Identify which cell holds the provided text, then report its [X, Y] central coordinate. 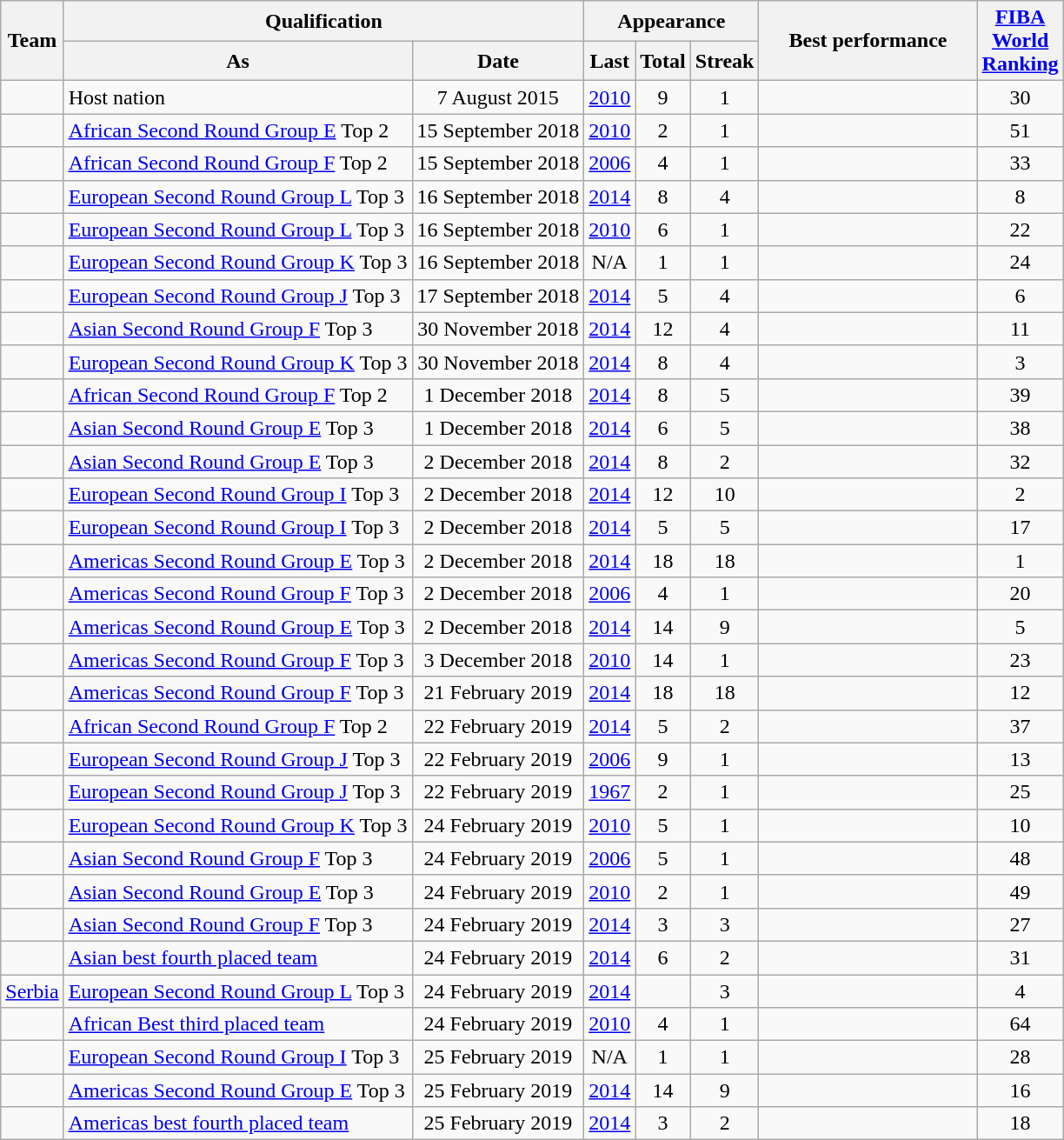
13 [1021, 759]
Total [663, 61]
20 [1021, 594]
48 [1021, 858]
African Best third placed team [238, 1024]
30 [1021, 97]
32 [1021, 462]
Streak [725, 61]
31 [1021, 957]
23 [1021, 660]
27 [1021, 924]
As [238, 61]
49 [1021, 891]
Asian best fourth placed team [238, 957]
39 [1021, 395]
17 September 2018 [498, 296]
African Second Round Group E Top 2 [238, 130]
3 December 2018 [498, 660]
Date [498, 61]
51 [1021, 130]
28 [1021, 1057]
24 [1021, 263]
Host nation [238, 97]
FIBA World Ranking [1021, 41]
Serbia [32, 990]
25 [1021, 792]
Qualification [323, 21]
11 [1021, 329]
1967 [610, 792]
21 February 2019 [498, 693]
Appearance [671, 21]
Americas best fourth placed team [238, 1123]
16 [1021, 1090]
38 [1021, 428]
7 August 2015 [498, 97]
22 [1021, 230]
17 [1021, 528]
Best performance [868, 41]
33 [1021, 163]
Last [610, 61]
Team [32, 41]
37 [1021, 726]
64 [1021, 1024]
